Capture the cell that displays the provided text and extract its [X, Y] central coordinate. 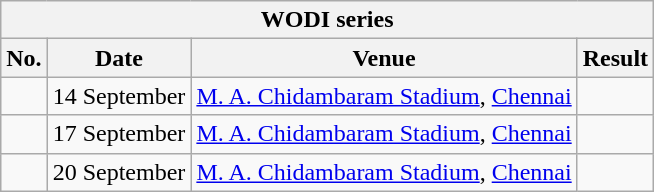
Venue [384, 58]
Result [615, 58]
14 September [119, 96]
No. [24, 58]
Date [119, 58]
WODI series [328, 20]
20 September [119, 172]
17 September [119, 134]
